Pinpoint the cell where the given text exists, returning its (X, Y) midpoint coordinate. 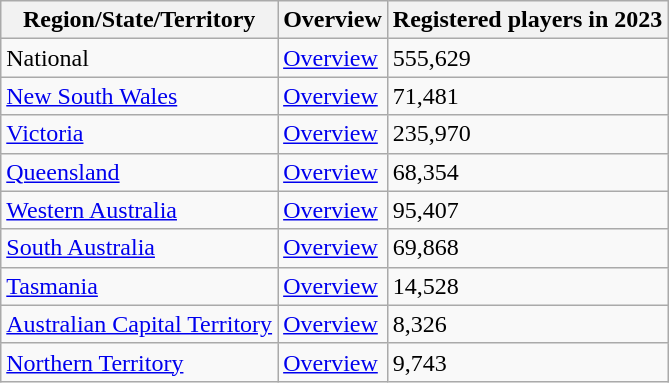
Northern Territory (140, 362)
69,868 (528, 248)
8,326 (528, 324)
Western Australia (140, 210)
9,743 (528, 362)
235,970 (528, 134)
555,629 (528, 58)
Victoria (140, 134)
71,481 (528, 96)
New South Wales (140, 96)
Tasmania (140, 286)
68,354 (528, 172)
Registered players in 2023 (528, 20)
Australian Capital Territory (140, 324)
14,528 (528, 286)
South Australia (140, 248)
95,407 (528, 210)
Queensland (140, 172)
National (140, 58)
Region/State/Territory (140, 20)
